Output the [x, y] coordinate of the center of the cell containing the given text.  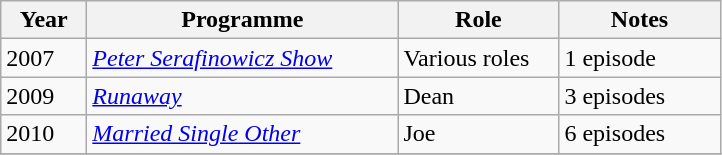
3 episodes [640, 96]
1 episode [640, 58]
Year [44, 20]
Various roles [478, 58]
Programme [242, 20]
2007 [44, 58]
Dean [478, 96]
2010 [44, 134]
Notes [640, 20]
Role [478, 20]
6 episodes [640, 134]
Joe [478, 134]
2009 [44, 96]
Runaway [242, 96]
Married Single Other [242, 134]
Peter Serafinowicz Show [242, 58]
